Detect which cell encompasses the target text, then output its [X, Y] center coordinate. 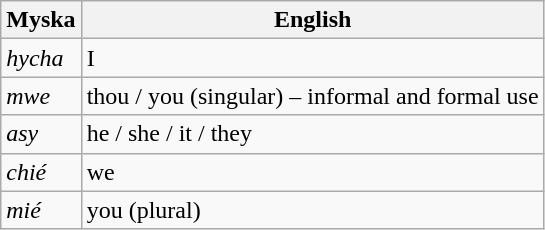
mié [41, 210]
thou / you (singular) – informal and formal use [312, 96]
Myska [41, 20]
chié [41, 172]
he / she / it / they [312, 134]
I [312, 58]
we [312, 172]
English [312, 20]
hycha [41, 58]
mwe [41, 96]
you (plural) [312, 210]
asy [41, 134]
